From the cell containing the given text, extract its center point as (x, y) coordinate. 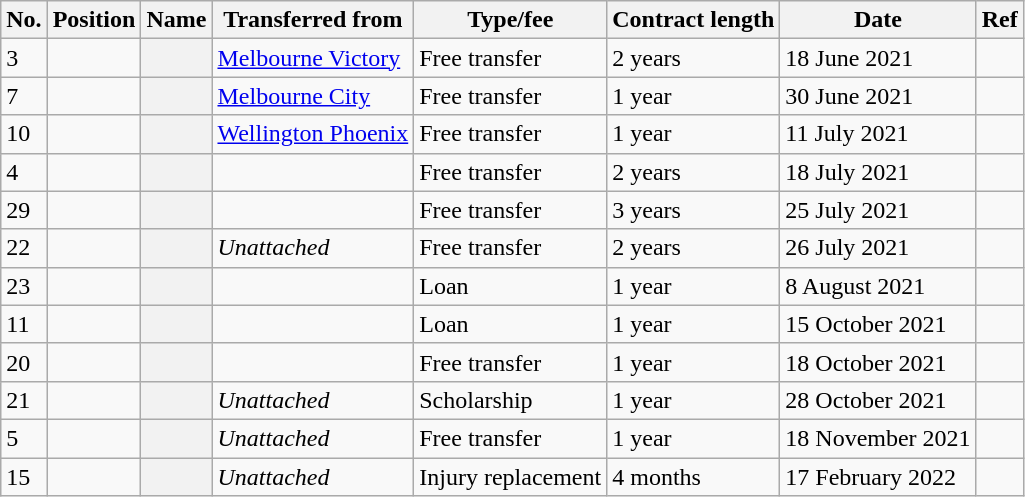
29 (24, 210)
18 July 2021 (878, 172)
15 October 2021 (878, 324)
28 October 2021 (878, 400)
Melbourne City (313, 96)
11 (24, 324)
Injury replacement (510, 477)
15 (24, 477)
23 (24, 286)
Scholarship (510, 400)
8 August 2021 (878, 286)
Name (176, 20)
No. (24, 20)
Type/fee (510, 20)
22 (24, 248)
7 (24, 96)
26 July 2021 (878, 248)
Transferred from (313, 20)
17 February 2022 (878, 477)
10 (24, 134)
18 November 2021 (878, 438)
3 years (694, 210)
30 June 2021 (878, 96)
Contract length (694, 20)
5 (24, 438)
Position (94, 20)
21 (24, 400)
4 (24, 172)
20 (24, 362)
Date (878, 20)
4 months (694, 477)
18 October 2021 (878, 362)
18 June 2021 (878, 58)
Ref (1000, 20)
25 July 2021 (878, 210)
Wellington Phoenix (313, 134)
3 (24, 58)
11 July 2021 (878, 134)
Melbourne Victory (313, 58)
